Locate the cell with the specified text and output its [X, Y] center coordinate. 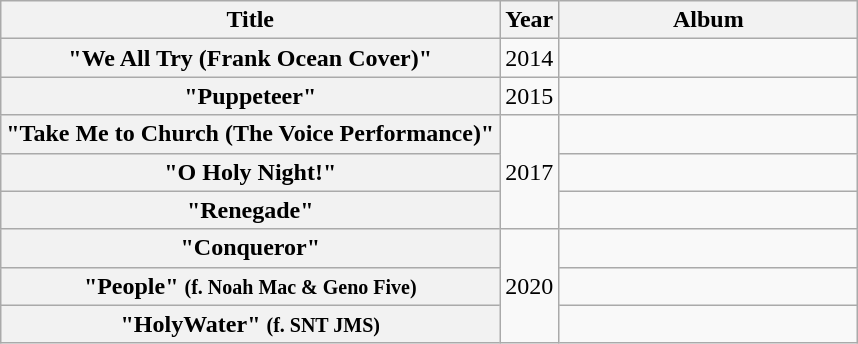
2020 [530, 286]
2015 [530, 96]
"Renegade" [250, 210]
"Puppeteer" [250, 96]
Year [530, 20]
"Take Me to Church (The Voice Performance)" [250, 134]
"We All Try (Frank Ocean Cover)" [250, 58]
"HolyWater" (f. SNT JMS) [250, 324]
"People" (f. Noah Mac & Geno Five) [250, 286]
2017 [530, 172]
"Conqueror" [250, 248]
2014 [530, 58]
Album [708, 20]
Title [250, 20]
"O Holy Night!" [250, 172]
